Search for the cell housing the specified text and yield its [x, y] center coordinate. 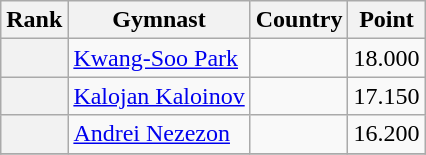
Andrei Nezezon [159, 134]
Country [299, 20]
16.200 [386, 134]
17.150 [386, 96]
Rank [34, 20]
Point [386, 20]
18.000 [386, 58]
Gymnast [159, 20]
Kwang-Soo Park [159, 58]
Kalojan Kaloinov [159, 96]
